From the cell containing the given text, extract its center point as [x, y] coordinate. 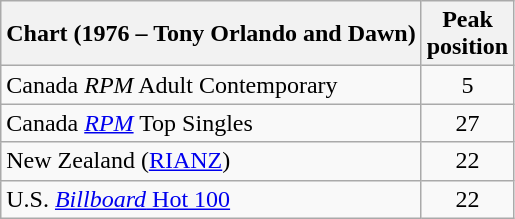
27 [467, 123]
Canada RPM Top Singles [211, 123]
5 [467, 85]
Peakposition [467, 34]
New Zealand (RIANZ) [211, 161]
Chart (1976 – Tony Orlando and Dawn) [211, 34]
Canada RPM Adult Contemporary [211, 85]
U.S. Billboard Hot 100 [211, 199]
